Extract the (x, y) coordinate from the center of the cell holding the provided text.  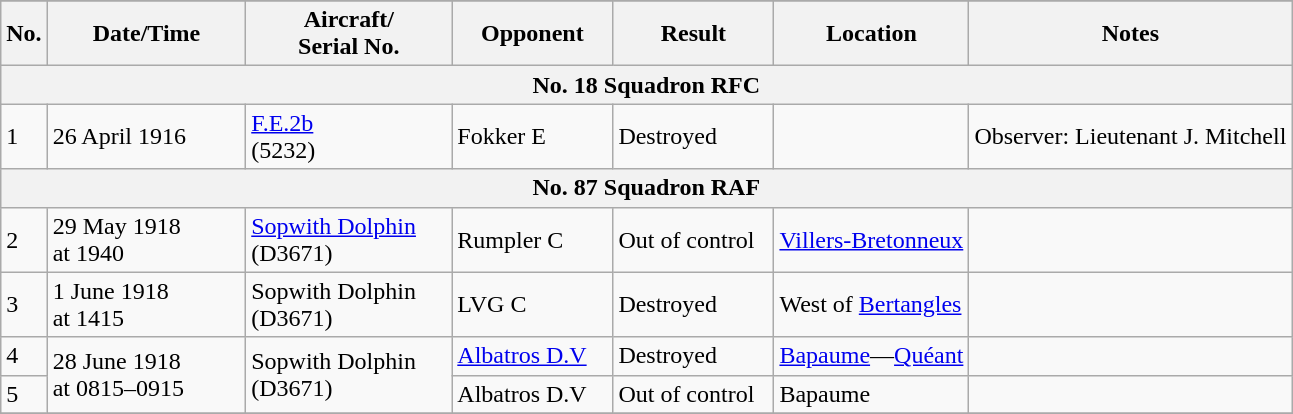
F.E.2b(5232) (349, 136)
26 April 1916 (146, 136)
1 June 1918at 1415 (146, 304)
3 (24, 304)
5 (24, 394)
28 June 1918at 0815–0915 (146, 375)
Result (694, 34)
29 May 1918at 1940 (146, 240)
No. 18 Squadron RFC (646, 85)
Villers-Bretonneux (872, 240)
Observer: Lieutenant J. Mitchell (1130, 136)
Fokker E (532, 136)
4 (24, 356)
LVG C (532, 304)
No. (24, 34)
Location (872, 34)
No. 87 Squadron RAF (646, 188)
Aircraft/Serial No. (349, 34)
1 (24, 136)
Bapaume—Quéant (872, 356)
2 (24, 240)
Bapaume (872, 394)
Notes (1130, 34)
Rumpler C (532, 240)
Opponent (532, 34)
West of Bertangles (872, 304)
Date/Time (146, 34)
